Return the (x, y) coordinate for the center point of the cell that contains the specified text.  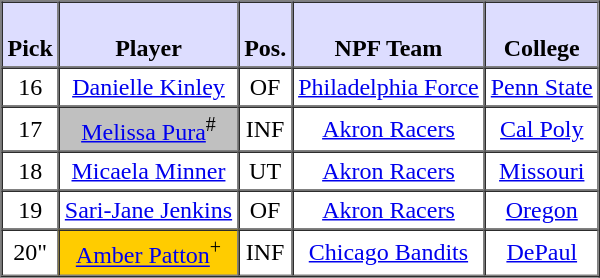
Pos. (265, 35)
Penn State (542, 88)
20" (30, 252)
DePaul (542, 252)
Chicago Bandits (388, 252)
UT (265, 172)
Oregon (542, 210)
18 (30, 172)
Missouri (542, 172)
16 (30, 88)
Sari-Jane Jenkins (148, 210)
College (542, 35)
19 (30, 210)
NPF Team (388, 35)
Danielle Kinley (148, 88)
Pick (30, 35)
Philadelphia Force (388, 88)
Melissa Pura# (148, 128)
Player (148, 35)
Micaela Minner (148, 172)
Amber Patton+ (148, 252)
17 (30, 128)
Cal Poly (542, 128)
